Find where the given text appears and provide that cell's center as (X, Y) coordinate. 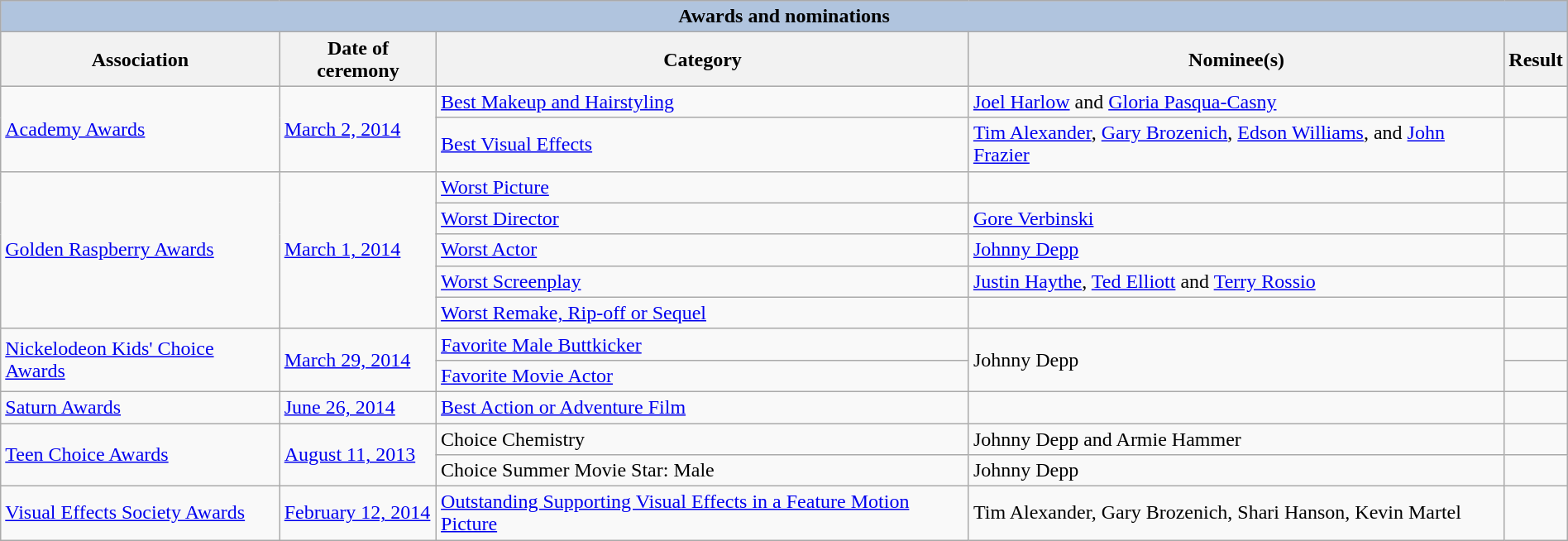
Worst Actor (703, 250)
Nominee(s) (1236, 60)
Favorite Male Buttkicker (703, 344)
Awards and nominations (784, 17)
Best Action or Adventure Film (703, 407)
Worst Screenplay (703, 281)
Best Visual Effects (703, 144)
March 29, 2014 (357, 360)
March 1, 2014 (357, 250)
Joel Harlow and Gloria Pasqua-Casny (1236, 102)
Tim Alexander, Gary Brozenich, Edson Williams, and John Frazier (1236, 144)
Visual Effects Society Awards (141, 513)
August 11, 2013 (357, 455)
Favorite Movie Actor (703, 376)
Golden Raspberry Awards (141, 250)
Justin Haythe, Ted Elliott and Terry Rossio (1236, 281)
Outstanding Supporting Visual Effects in a Feature Motion Picture (703, 513)
Gore Verbinski (1236, 218)
Academy Awards (141, 129)
June 26, 2014 (357, 407)
March 2, 2014 (357, 129)
Tim Alexander, Gary Brozenich, Shari Hanson, Kevin Martel (1236, 513)
Choice Chemistry (703, 439)
Date of ceremony (357, 60)
Worst Director (703, 218)
Saturn Awards (141, 407)
Category (703, 60)
Best Makeup and Hairstyling (703, 102)
February 12, 2014 (357, 513)
Teen Choice Awards (141, 455)
Worst Remake, Rip-off or Sequel (703, 313)
Association (141, 60)
Worst Picture (703, 187)
Nickelodeon Kids' Choice Awards (141, 360)
Choice Summer Movie Star: Male (703, 471)
Result (1536, 60)
Johnny Depp and Armie Hammer (1236, 439)
